Determine the [x, y] coordinate at the center of the cell enclosing the given text.  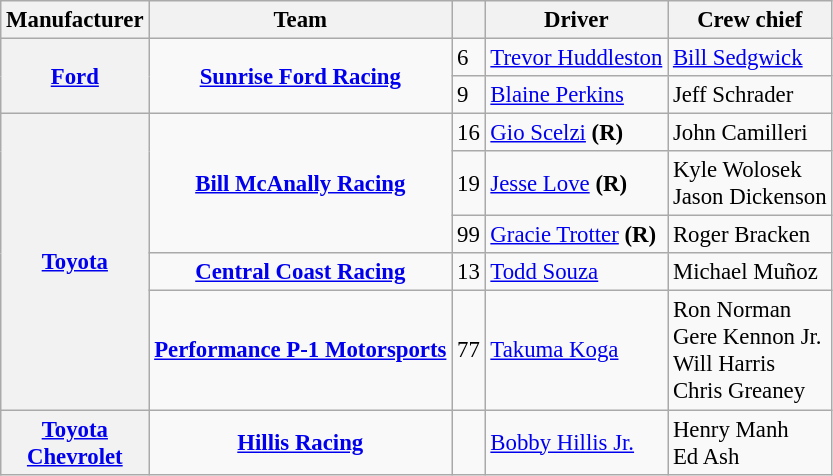
Performance P-1 Motorsports [300, 350]
Bill Sedgwick [750, 58]
Ford [75, 76]
Toyota Chevrolet [75, 442]
Kyle Wolosek Jason Dickenson [750, 184]
Sunrise Ford Racing [300, 76]
Michael Muñoz [750, 273]
77 [468, 350]
19 [468, 184]
16 [468, 133]
Bobby Hillis Jr. [576, 442]
Central Coast Racing [300, 273]
Gio Scelzi (R) [576, 133]
Manufacturer [75, 20]
John Camilleri [750, 133]
Jesse Love (R) [576, 184]
Blaine Perkins [576, 95]
Jeff Schrader [750, 95]
Trevor Huddleston [576, 58]
6 [468, 58]
Todd Souza [576, 273]
99 [468, 235]
Toyota [75, 262]
Henry Manh Ed Ash [750, 442]
Gracie Trotter (R) [576, 235]
Team [300, 20]
Bill McAnally Racing [300, 184]
Driver [576, 20]
9 [468, 95]
Crew chief [750, 20]
Ron Norman Gere Kennon Jr. Will Harris Chris Greaney [750, 350]
13 [468, 273]
Roger Bracken [750, 235]
Hillis Racing [300, 442]
Takuma Koga [576, 350]
